Locate the cell with the specified text and output its [X, Y] center coordinate. 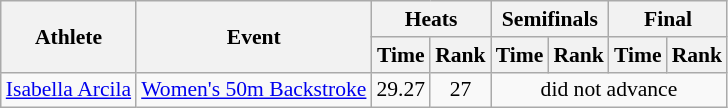
Athlete [68, 36]
27 [460, 90]
Heats [430, 19]
Semifinals [550, 19]
Isabella Arcila [68, 90]
29.27 [400, 90]
Women's 50m Backstroke [254, 90]
did not advance [609, 90]
Event [254, 36]
Final [668, 19]
